Extract the (X, Y) coordinate from the center of the cell holding the provided text.  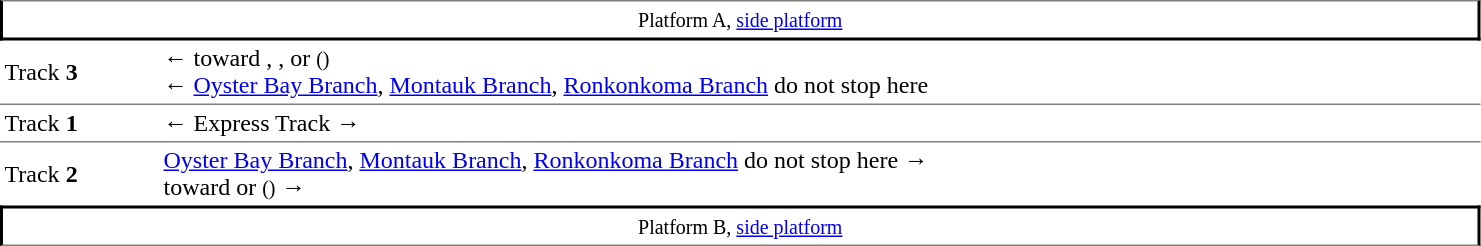
← toward , , or ()← Oyster Bay Branch, Montauk Branch, Ronkonkoma Branch do not stop here (820, 72)
Track 3 (80, 72)
Platform B, side platform (740, 226)
← Express Track → (820, 124)
Track 2 (80, 174)
Platform A, side platform (740, 20)
Track 1 (80, 124)
Oyster Bay Branch, Montauk Branch, Ronkonkoma Branch do not stop here → toward or () → (820, 174)
